Extract the (x, y) coordinate from the center of the cell holding the provided text.  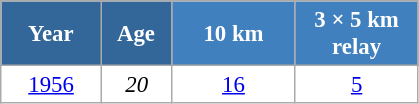
3 × 5 km relay (356, 34)
10 km (234, 34)
Year (52, 34)
1956 (52, 85)
16 (234, 85)
5 (356, 85)
Age (136, 34)
20 (136, 85)
